Find where the given text appears and provide that cell's center as (x, y) coordinate. 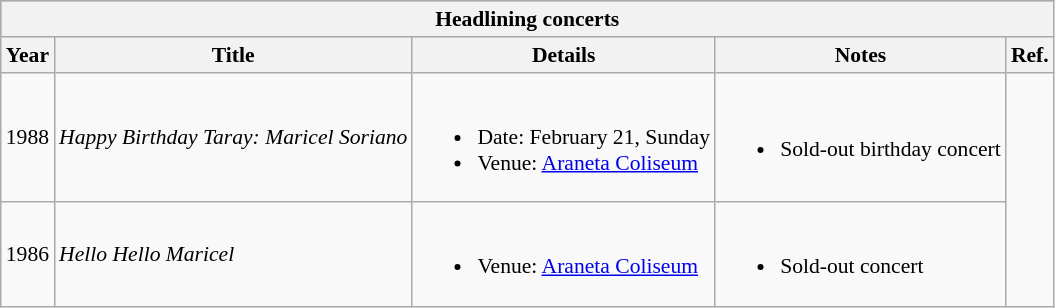
Title (233, 55)
Happy Birthday Taray: Maricel Soriano (233, 137)
Notes (860, 55)
Venue: Araneta Coliseum (564, 254)
Headlining concerts (528, 19)
Hello Hello Maricel (233, 254)
Sold-out birthday concert (860, 137)
Sold-out concert (860, 254)
Details (564, 55)
Year (28, 55)
1988 (28, 137)
1986 (28, 254)
Ref. (1030, 55)
Date: February 21, SundayVenue: Araneta Coliseum (564, 137)
